Pinpoint the cell where the given text exists, returning its (x, y) midpoint coordinate. 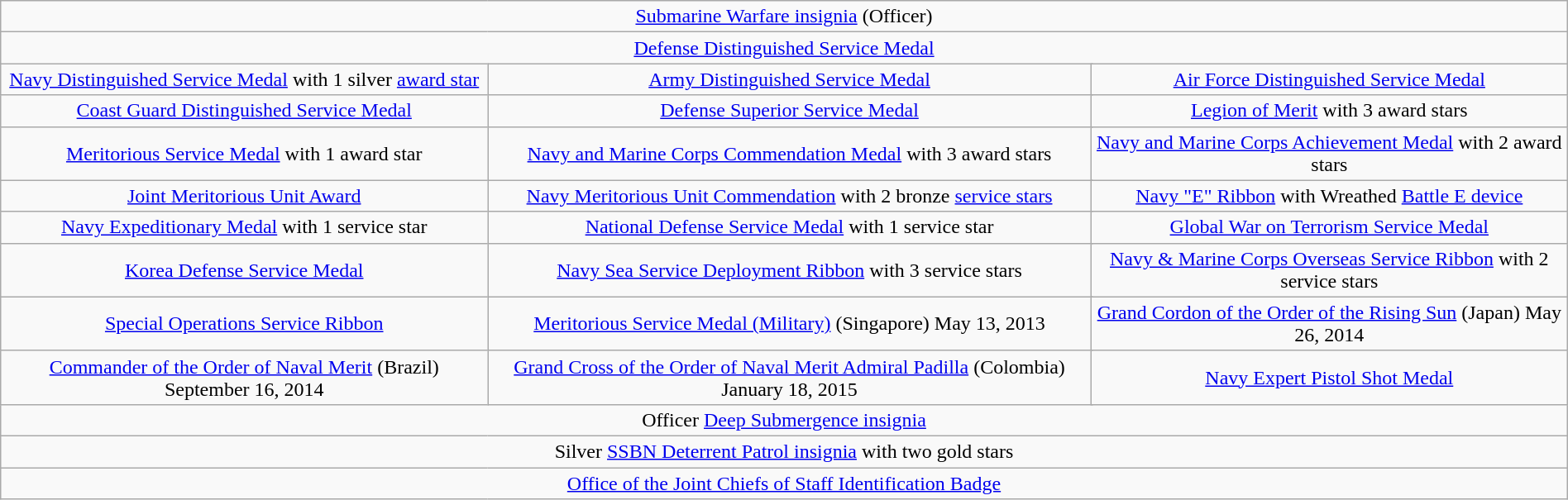
Navy and Marine Corps Achievement Medal with 2 award stars (1329, 154)
Air Force Distinguished Service Medal (1329, 79)
Korea Defense Service Medal (245, 269)
Army Distinguished Service Medal (790, 79)
Grand Cross of the Order of Naval Merit Admiral Padilla (Colombia) January 18, 2015 (790, 377)
Navy Expeditionary Medal with 1 service star (245, 227)
Navy and Marine Corps Commendation Medal with 3 award stars (790, 154)
Navy Distinguished Service Medal with 1 silver award star (245, 79)
Officer Deep Submergence insignia (784, 420)
Grand Cordon of the Order of the Rising Sun (Japan) May 26, 2014 (1329, 324)
Navy Expert Pistol Shot Medal (1329, 377)
Commander of the Order of Naval Merit (Brazil) September 16, 2014 (245, 377)
Special Operations Service Ribbon (245, 324)
Office of the Joint Chiefs of Staff Identification Badge (784, 483)
Navy Sea Service Deployment Ribbon with 3 service stars (790, 269)
Joint Meritorious Unit Award (245, 196)
Submarine Warfare insignia (Officer) (784, 17)
Meritorious Service Medal with 1 award star (245, 154)
Global War on Terrorism Service Medal (1329, 227)
Coast Guard Distinguished Service Medal (245, 111)
Navy "E" Ribbon with Wreathed Battle E device (1329, 196)
Navy & Marine Corps Overseas Service Ribbon with 2 service stars (1329, 269)
Silver SSBN Deterrent Patrol insignia with two gold stars (784, 451)
Meritorious Service Medal (Military) (Singapore) May 13, 2013 (790, 324)
Defense Superior Service Medal (790, 111)
National Defense Service Medal with 1 service star (790, 227)
Defense Distinguished Service Medal (784, 48)
Navy Meritorious Unit Commendation with 2 bronze service stars (790, 196)
Legion of Merit with 3 award stars (1329, 111)
